Return the (X, Y) coordinate for the center point of the cell that contains the specified text.  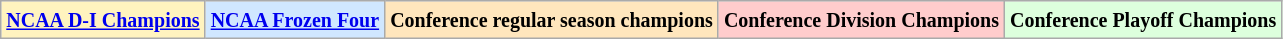
NCAA Frozen Four (295, 20)
NCAA D-I Champions (103, 20)
Conference regular season champions (552, 20)
Conference Division Champions (861, 20)
Conference Playoff Champions (1144, 20)
